Extract the (x, y) coordinate from the center of the cell holding the provided text.  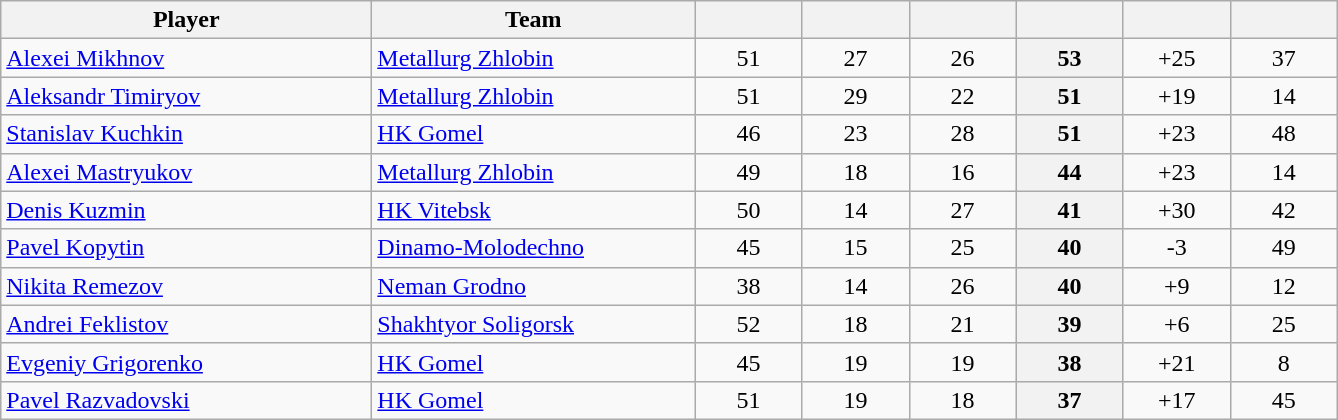
50 (748, 210)
Neman Grodno (534, 286)
+25 (1176, 58)
Stanislav Kuchkin (186, 134)
+19 (1176, 96)
+17 (1176, 400)
Dinamo-Molodechno (534, 248)
48 (1284, 134)
42 (1284, 210)
53 (1070, 58)
Evgeniy Grigorenko (186, 362)
Player (186, 20)
Nikita Remezov (186, 286)
Shakhtyor Soligorsk (534, 324)
16 (962, 172)
-3 (1176, 248)
+21 (1176, 362)
52 (748, 324)
+30 (1176, 210)
+9 (1176, 286)
41 (1070, 210)
23 (856, 134)
Aleksandr Timiryov (186, 96)
Denis Kuzmin (186, 210)
Alexei Mastryukov (186, 172)
21 (962, 324)
Alexei Mikhnov (186, 58)
39 (1070, 324)
46 (748, 134)
Pavel Kopytin (186, 248)
22 (962, 96)
29 (856, 96)
Andrei Feklistov (186, 324)
Pavel Razvadovski (186, 400)
HK Vitebsk (534, 210)
44 (1070, 172)
8 (1284, 362)
Team (534, 20)
+6 (1176, 324)
15 (856, 248)
28 (962, 134)
12 (1284, 286)
